From the cell containing the given text, extract its center point as [X, Y] coordinate. 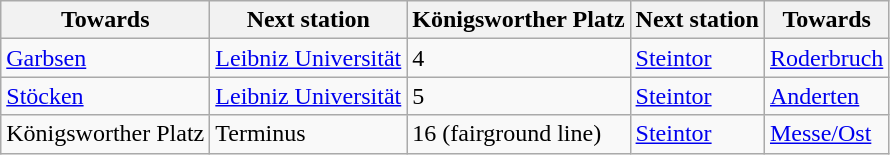
16 (fairground line) [518, 134]
Terminus [308, 134]
Stöcken [106, 96]
Garbsen [106, 58]
Roderbruch [826, 58]
Messe/Ost [826, 134]
5 [518, 96]
Anderten [826, 96]
4 [518, 58]
